Extract the [X, Y] coordinate from the center of the cell holding the provided text.  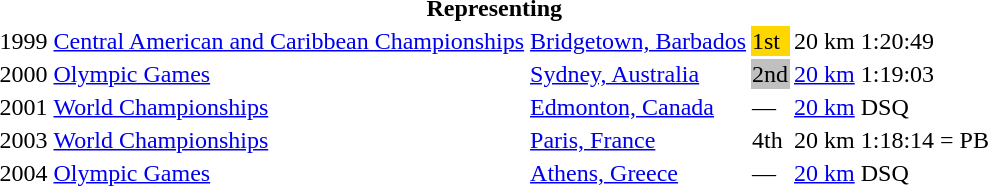
2nd [770, 74]
Edmonton, Canada [638, 107]
1st [770, 41]
Olympic Games [289, 74]
Bridgetown, Barbados [638, 41]
— [770, 107]
4th [770, 140]
Paris, France [638, 140]
Sydney, Australia [638, 74]
Central American and Caribbean Championships [289, 41]
